Find where the given text appears and provide that cell's center as [x, y] coordinate. 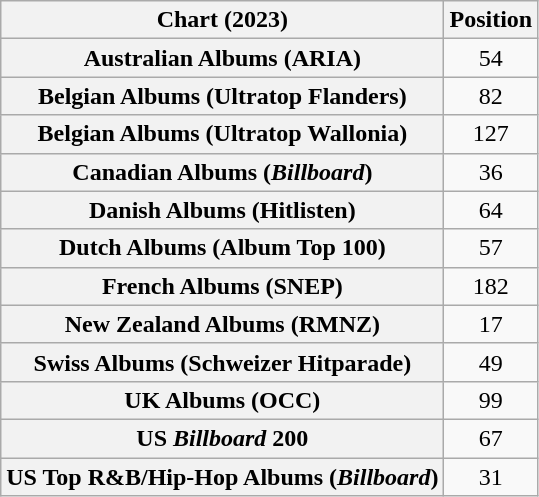
64 [491, 210]
82 [491, 96]
Swiss Albums (Schweizer Hitparade) [222, 362]
Belgian Albums (Ultratop Wallonia) [222, 134]
Position [491, 20]
US Billboard 200 [222, 438]
US Top R&B/Hip-Hop Albums (Billboard) [222, 477]
Dutch Albums (Album Top 100) [222, 248]
127 [491, 134]
Australian Albums (ARIA) [222, 58]
57 [491, 248]
67 [491, 438]
Danish Albums (Hitlisten) [222, 210]
New Zealand Albums (RMNZ) [222, 324]
French Albums (SNEP) [222, 286]
99 [491, 400]
36 [491, 172]
Belgian Albums (Ultratop Flanders) [222, 96]
49 [491, 362]
Chart (2023) [222, 20]
31 [491, 477]
Canadian Albums (Billboard) [222, 172]
UK Albums (OCC) [222, 400]
17 [491, 324]
182 [491, 286]
54 [491, 58]
